From the cell containing the given text, extract its center point as (x, y) coordinate. 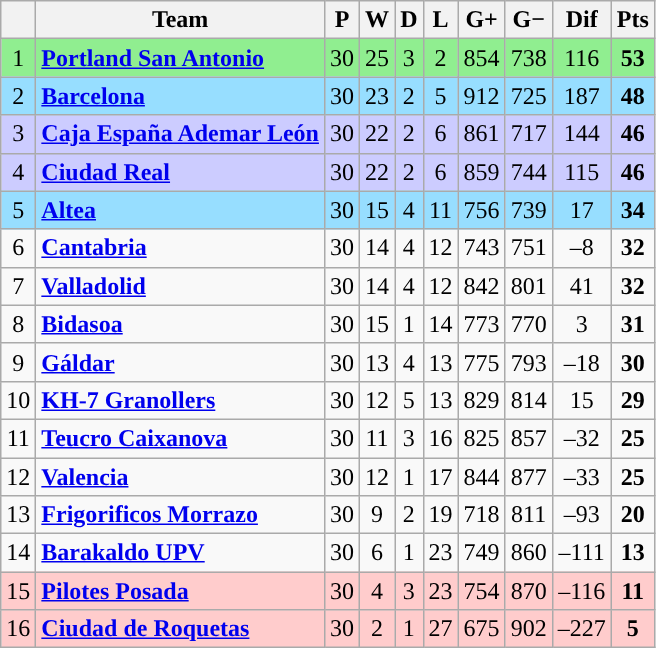
770 (528, 324)
857 (528, 438)
Pilotes Posada (180, 591)
53 (632, 58)
825 (482, 438)
27 (440, 629)
Cantabria (180, 248)
Dif (582, 20)
144 (582, 134)
20 (632, 515)
48 (632, 96)
877 (528, 477)
Valladolid (180, 286)
801 (528, 286)
Valencia (180, 477)
739 (528, 210)
Frigorificos Morrazo (180, 515)
8 (18, 324)
718 (482, 515)
41 (582, 286)
738 (528, 58)
–18 (582, 362)
Barcelona (180, 96)
–33 (582, 477)
Barakaldo UPV (180, 553)
G− (528, 20)
G+ (482, 20)
860 (528, 553)
Altea (180, 210)
29 (632, 400)
749 (482, 553)
Teucro Caixanova (180, 438)
912 (482, 96)
Gáldar (180, 362)
L (440, 20)
751 (528, 248)
775 (482, 362)
Ciudad Real (180, 172)
–93 (582, 515)
717 (528, 134)
829 (482, 400)
814 (528, 400)
Ciudad de Roquetas (180, 629)
754 (482, 591)
–116 (582, 591)
902 (528, 629)
Caja España Ademar León (180, 134)
31 (632, 324)
725 (528, 96)
115 (582, 172)
10 (18, 400)
W (378, 20)
756 (482, 210)
Portland San Antonio (180, 58)
–8 (582, 248)
743 (482, 248)
842 (482, 286)
116 (582, 58)
34 (632, 210)
773 (482, 324)
D (409, 20)
Bidasoa (180, 324)
Pts (632, 20)
P (342, 20)
675 (482, 629)
861 (482, 134)
–32 (582, 438)
7 (18, 286)
854 (482, 58)
859 (482, 172)
844 (482, 477)
793 (528, 362)
811 (528, 515)
19 (440, 515)
870 (528, 591)
–227 (582, 629)
187 (582, 96)
KH-7 Granollers (180, 400)
Team (180, 20)
–111 (582, 553)
744 (528, 172)
